Locate the cell with the specified text and output its (X, Y) center coordinate. 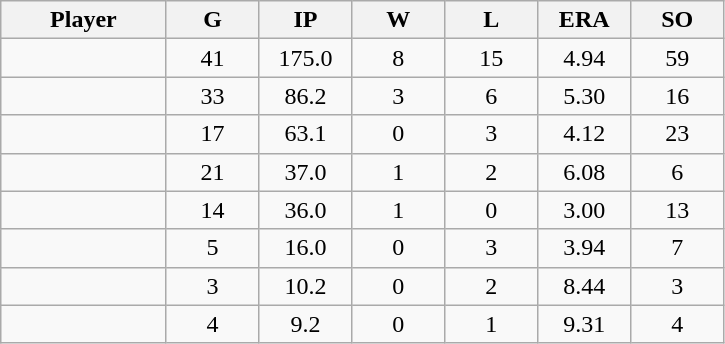
L (492, 20)
14 (212, 210)
86.2 (306, 96)
175.0 (306, 58)
37.0 (306, 172)
16.0 (306, 248)
33 (212, 96)
17 (212, 134)
4.12 (584, 134)
Player (84, 20)
8.44 (584, 286)
36.0 (306, 210)
16 (678, 96)
5.30 (584, 96)
9.2 (306, 324)
7 (678, 248)
5 (212, 248)
3.94 (584, 248)
ERA (584, 20)
IP (306, 20)
3.00 (584, 210)
23 (678, 134)
15 (492, 58)
8 (398, 58)
G (212, 20)
21 (212, 172)
41 (212, 58)
13 (678, 210)
9.31 (584, 324)
SO (678, 20)
59 (678, 58)
6.08 (584, 172)
10.2 (306, 286)
63.1 (306, 134)
W (398, 20)
4.94 (584, 58)
